Return the (X, Y) coordinate for the center point of the cell that contains the specified text.  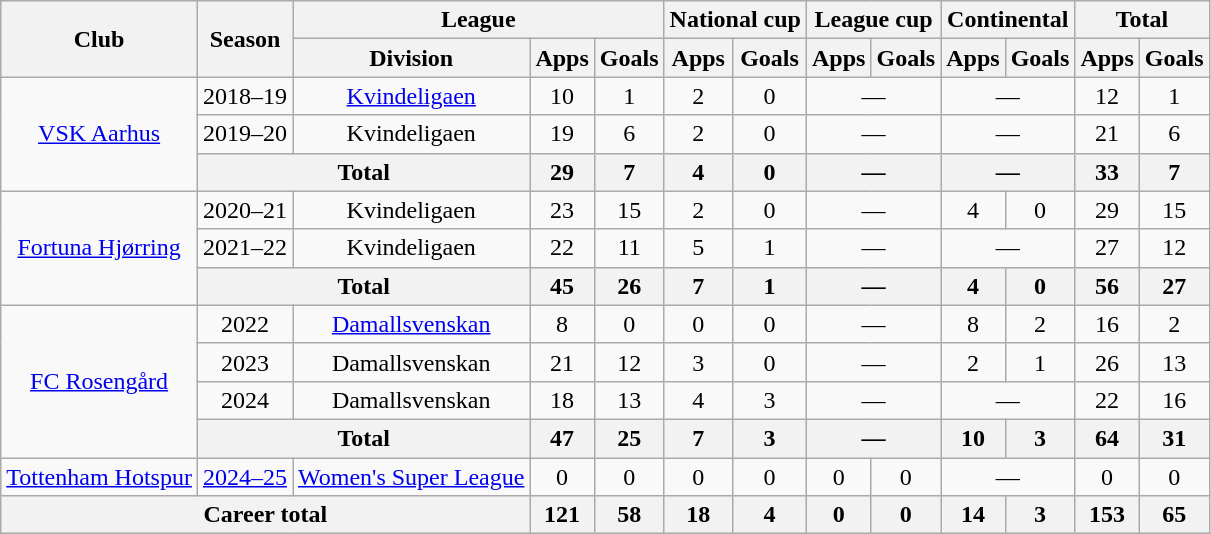
2020–21 (244, 210)
2018–19 (244, 96)
National cup (735, 20)
2024 (244, 400)
Season (244, 39)
Tottenham Hotspur (100, 477)
2024–25 (244, 477)
Fortuna Hjørring (100, 248)
League cup (874, 20)
14 (973, 515)
League (478, 20)
56 (1107, 286)
19 (562, 134)
2019–20 (244, 134)
64 (1107, 438)
121 (562, 515)
31 (1174, 438)
2022 (244, 324)
Career total (266, 515)
11 (629, 248)
153 (1107, 515)
65 (1174, 515)
Club (100, 39)
47 (562, 438)
25 (629, 438)
33 (1107, 172)
FC Rosengård (100, 381)
45 (562, 286)
2023 (244, 362)
Division (410, 58)
5 (698, 248)
VSK Aarhus (100, 134)
2021–22 (244, 248)
Continental (1008, 20)
Women's Super League (410, 477)
23 (562, 210)
58 (629, 515)
